Return [X, Y] of the center of cell containing provided text 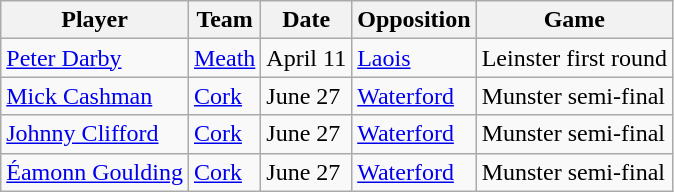
Date [306, 20]
Game [574, 20]
Leinster first round [574, 58]
Mick Cashman [95, 96]
Johnny Clifford [95, 134]
Opposition [414, 20]
Player [95, 20]
Laois [414, 58]
Team [224, 20]
April 11 [306, 58]
Peter Darby [95, 58]
Meath [224, 58]
Éamonn Goulding [95, 172]
